Identify which cell holds the provided text, then report its (x, y) central coordinate. 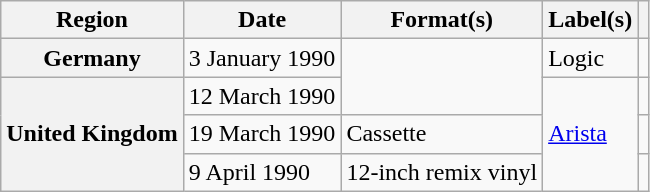
3 January 1990 (262, 58)
Logic (590, 58)
Cassette (442, 134)
12 March 1990 (262, 96)
9 April 1990 (262, 172)
Region (92, 20)
12-inch remix vinyl (442, 172)
Format(s) (442, 20)
Germany (92, 58)
United Kingdom (92, 134)
Label(s) (590, 20)
Date (262, 20)
Arista (590, 134)
19 March 1990 (262, 134)
